Capture the cell that displays the provided text and extract its [x, y] central coordinate. 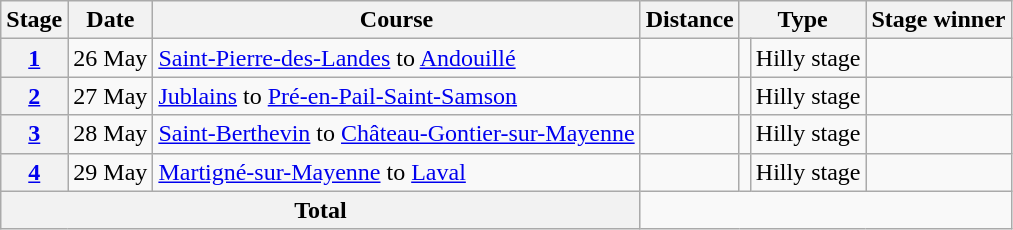
Total [320, 210]
Saint-Pierre-des-Landes to Andouillé [396, 58]
26 May [110, 58]
1 [34, 58]
Martigné-sur-Mayenne to Laval [396, 172]
27 May [110, 96]
Saint-Berthevin to Château-Gontier-sur-Mayenne [396, 134]
Stage [34, 20]
29 May [110, 172]
Stage winner [938, 20]
2 [34, 96]
Jublains to Pré-en-Pail-Saint-Samson [396, 96]
28 May [110, 134]
Distance [690, 20]
3 [34, 134]
Type [802, 20]
Course [396, 20]
4 [34, 172]
Date [110, 20]
